From the cell containing the given text, extract its center point as [x, y] coordinate. 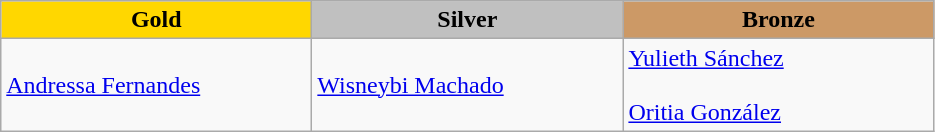
Bronze [778, 20]
Yulieth SánchezOritia González [778, 85]
Gold [156, 20]
Silver [468, 20]
Wisneybi Machado [468, 85]
Andressa Fernandes [156, 85]
